Detect which cell encompasses the target text, then output its (X, Y) center coordinate. 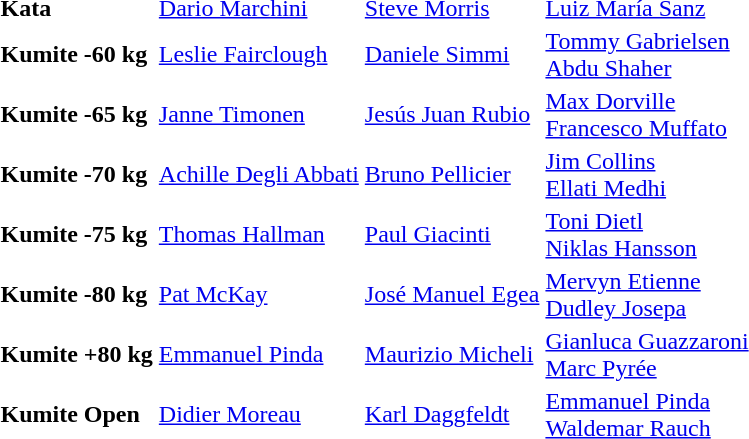
Emmanuel Pinda (258, 354)
Bruno Pellicier (452, 174)
José Manuel Egea (452, 294)
Jesús Juan Rubio (452, 114)
Paul Giacinti (452, 234)
Pat McKay (258, 294)
Leslie Fairclough (258, 54)
Thomas Hallman (258, 234)
Maurizio Micheli (452, 354)
Janne Timonen (258, 114)
Achille Degli Abbati (258, 174)
Daniele Simmi (452, 54)
